Return the (x, y) coordinate for the center point of the cell that contains the specified text.  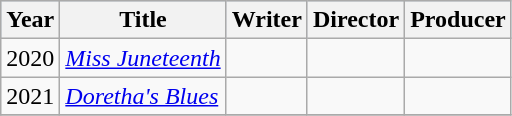
Director (356, 20)
Writer (266, 20)
2021 (30, 96)
2020 (30, 58)
Year (30, 20)
Doretha's Blues (143, 96)
Title (143, 20)
Producer (458, 20)
Miss Juneteenth (143, 58)
